Capture the cell that displays the provided text and extract its (X, Y) central coordinate. 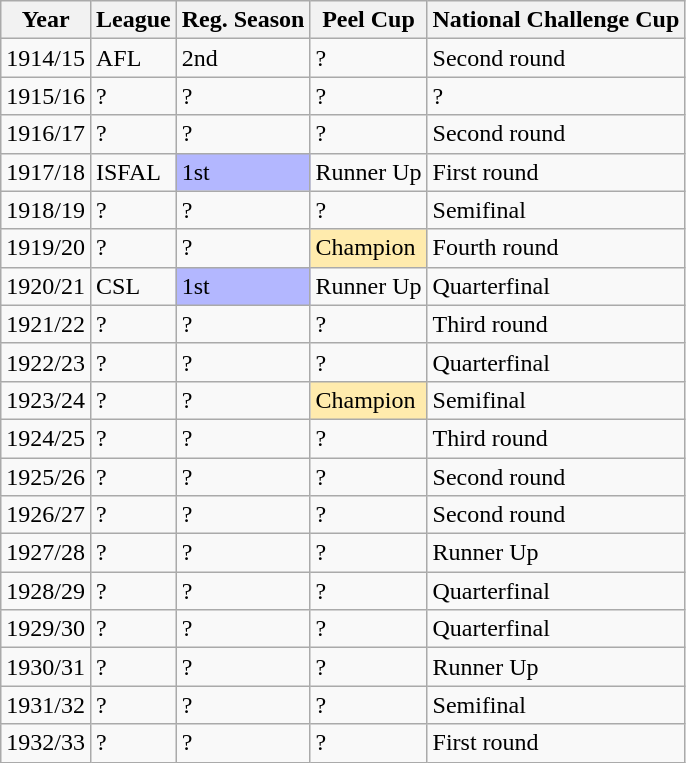
1925/26 (46, 477)
National Challenge Cup (556, 20)
1924/25 (46, 438)
1928/29 (46, 591)
Reg. Season (243, 20)
1917/18 (46, 172)
1921/22 (46, 324)
Peel Cup (368, 20)
Fourth round (556, 248)
League (133, 20)
1923/24 (46, 400)
1926/27 (46, 515)
1918/19 (46, 210)
Year (46, 20)
1916/17 (46, 134)
1920/21 (46, 286)
1930/31 (46, 667)
2nd (243, 58)
1927/28 (46, 553)
1919/20 (46, 248)
CSL (133, 286)
AFL (133, 58)
1929/30 (46, 629)
1914/15 (46, 58)
ISFAL (133, 172)
1931/32 (46, 705)
1915/16 (46, 96)
1932/33 (46, 743)
1922/23 (46, 362)
